Locate the cell with the specified text and output its (x, y) center coordinate. 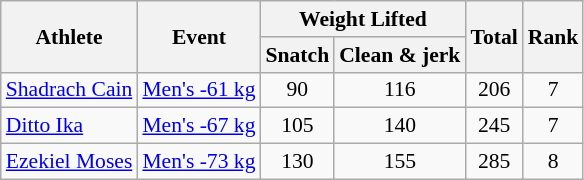
206 (494, 90)
Rank (554, 36)
155 (400, 162)
140 (400, 126)
Ditto Ika (70, 126)
Snatch (298, 55)
130 (298, 162)
Ezekiel Moses (70, 162)
Athlete (70, 36)
Event (198, 36)
Shadrach Cain (70, 90)
Weight Lifted (364, 19)
105 (298, 126)
116 (400, 90)
Men's -61 kg (198, 90)
90 (298, 90)
285 (494, 162)
Clean & jerk (400, 55)
Total (494, 36)
245 (494, 126)
Men's -73 kg (198, 162)
Men's -67 kg (198, 126)
8 (554, 162)
